Detect which cell encompasses the target text, then output its (x, y) center coordinate. 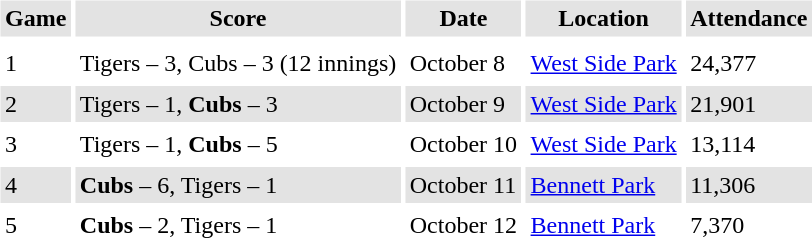
Cubs – 6, Tigers – 1 (238, 185)
Tigers – 1, Cubs – 5 (238, 144)
11,306 (749, 185)
October 8 (463, 64)
24,377 (749, 64)
Game (35, 18)
October 11 (463, 185)
21,901 (749, 104)
Bennett Park (604, 185)
4 (35, 185)
Attendance (749, 18)
Score (238, 18)
Location (604, 18)
2 (35, 104)
3 (35, 144)
Date (463, 18)
13,114 (749, 144)
October 10 (463, 144)
Tigers – 3, Cubs – 3 (12 innings) (238, 64)
Tigers – 1, Cubs – 3 (238, 104)
1 (35, 64)
October 9 (463, 104)
